From the cell containing the given text, extract its center point as (X, Y) coordinate. 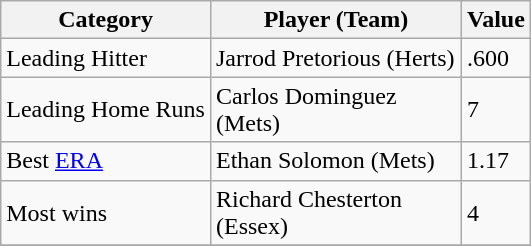
Category (106, 20)
Most wins (106, 212)
7 (496, 110)
Leading Hitter (106, 58)
1.17 (496, 161)
.600 (496, 58)
Jarrod Pretorious (Herts) (336, 58)
Player (Team) (336, 20)
Leading Home Runs (106, 110)
Richard Chesterton (Essex) (336, 212)
Best ERA (106, 161)
Ethan Solomon (Mets) (336, 161)
4 (496, 212)
Value (496, 20)
Carlos Dominguez (Mets) (336, 110)
